From the cell containing the given text, extract its center point as [X, Y] coordinate. 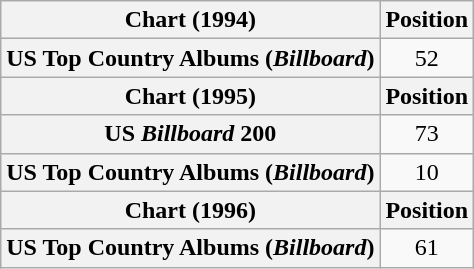
Chart (1995) [190, 96]
10 [427, 172]
73 [427, 134]
61 [427, 248]
Chart (1996) [190, 210]
US Billboard 200 [190, 134]
Chart (1994) [190, 20]
52 [427, 58]
